Find where the given text appears and provide that cell's center as [X, Y] coordinate. 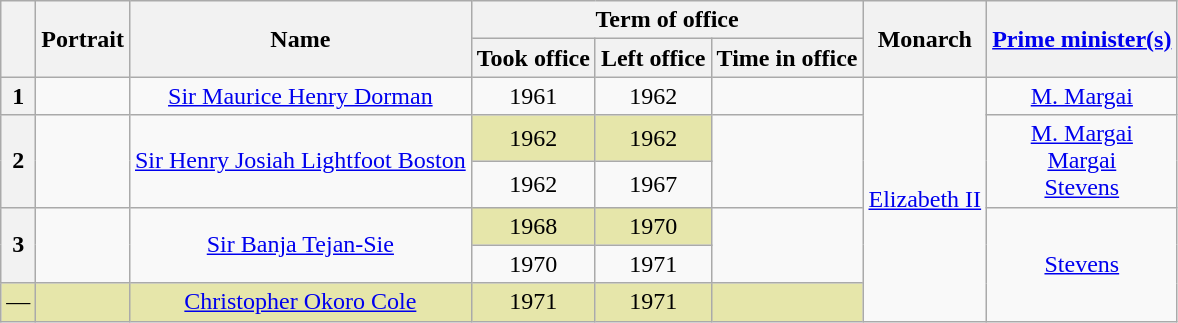
Name [300, 39]
2 [18, 161]
Sir Maurice Henry Dorman [300, 96]
1 [18, 96]
3 [18, 245]
Stevens [1082, 264]
Left office [653, 58]
Time in office [787, 58]
Monarch [925, 39]
M. MargaiMargaiStevens [1082, 161]
Christopher Okoro Cole [300, 302]
Elizabeth II [925, 199]
Portrait [83, 39]
Took office [533, 58]
Sir Banja Tejan-Sie [300, 245]
1961 [533, 96]
1967 [653, 184]
Sir Henry Josiah Lightfoot Boston [300, 161]
Prime minister(s) [1082, 39]
Term of office [667, 20]
M. Margai [1082, 96]
— [18, 302]
1968 [533, 226]
